Search for the cell housing the specified text and yield its [X, Y] center coordinate. 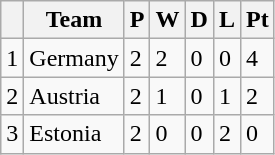
P [137, 20]
Estonia [74, 134]
Austria [74, 96]
W [168, 20]
4 [257, 58]
D [199, 20]
Germany [74, 58]
3 [12, 134]
Pt [257, 20]
Team [74, 20]
L [226, 20]
